Search for the cell housing the specified text and yield its [X, Y] center coordinate. 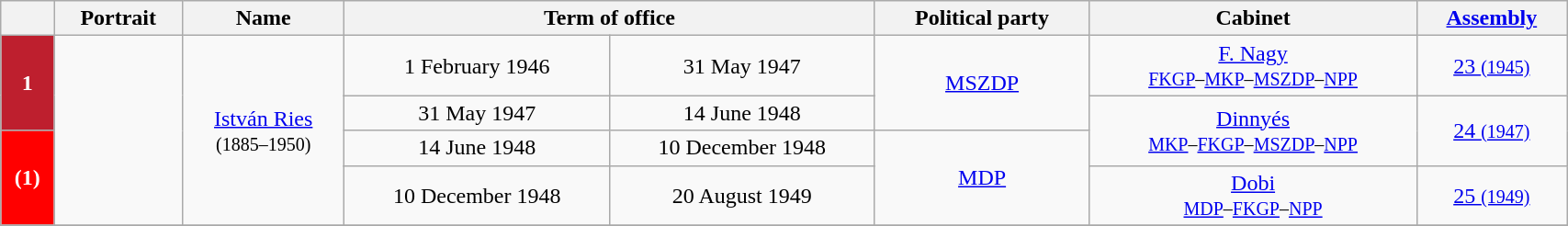
20 August 1949 [742, 195]
MSZDP [982, 83]
1 February 1946 [478, 66]
25 (1949) [1492, 195]
24 (1947) [1492, 130]
MDP [982, 178]
Portrait [118, 18]
DinnyésMKP–FKGP–MSZDP–NPP [1253, 130]
István Ries(1885–1950) [264, 130]
1 [28, 83]
23 (1945) [1492, 66]
Term of office [610, 18]
Political party [982, 18]
Cabinet [1253, 18]
Assembly [1492, 18]
DobiMDP–FKGP–NPP [1253, 195]
F. NagyFKGP–MKP–MSZDP–NPP [1253, 66]
Name [264, 18]
(1) [28, 178]
